Scan for the cell matching the given text and deliver its [x, y] coordinate at center. 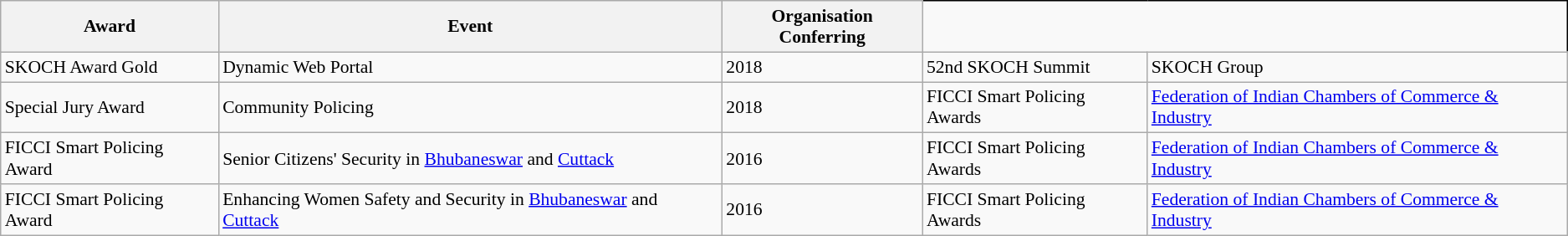
Dynamic Web Portal [470, 67]
Special Jury Award [110, 107]
Event [470, 27]
SKOCH Group [1357, 67]
Community Policing [470, 107]
Senior Citizens' Security in Bhubaneswar and Cuttack [470, 159]
Organisation Conferring [822, 27]
SKOCH Award Gold [110, 67]
Award [110, 27]
Enhancing Women Safety and Security in Bhubaneswar and Cuttack [470, 209]
52nd SKOCH Summit [1035, 67]
